Determine the [x, y] coordinate at the center of the cell enclosing the given text.  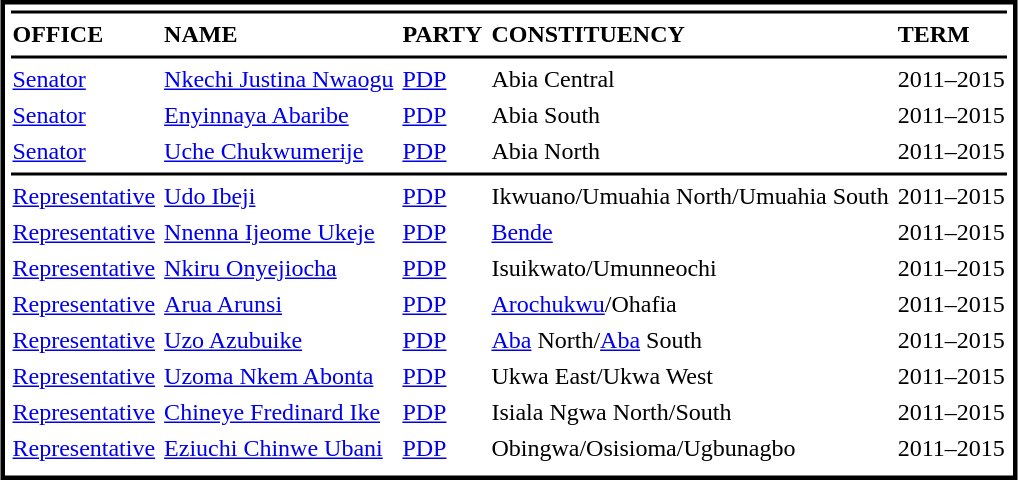
Enyinnaya Abaribe [279, 115]
Isuikwato/Umunneochi [690, 269]
Bende [690, 233]
Abia North [690, 151]
NAME [279, 35]
Ukwa East/Ukwa West [690, 377]
Nkechi Justina Nwaogu [279, 79]
Chineye Fredinard Ike [279, 413]
Uche Chukwumerije [279, 151]
Eziuchi Chinwe Ubani [279, 449]
Ikwuano/Umuahia North/Umuahia South [690, 197]
TERM [951, 35]
Obingwa/Osisioma/Ugbunagbo [690, 449]
Aba North/Aba South [690, 341]
OFFICE [84, 35]
Isiala Ngwa North/South [690, 413]
Arochukwu/Ohafia [690, 305]
CONSTITUENCY [690, 35]
Uzoma Nkem Abonta [279, 377]
Nkiru Onyejiocha [279, 269]
PARTY [442, 35]
Uzo Azubuike [279, 341]
Abia South [690, 115]
Udo Ibeji [279, 197]
Abia Central [690, 79]
Nnenna Ijeome Ukeje [279, 233]
Arua Arunsi [279, 305]
